For the text-containing cell, return its midpoint in [x, y] coordinate format. 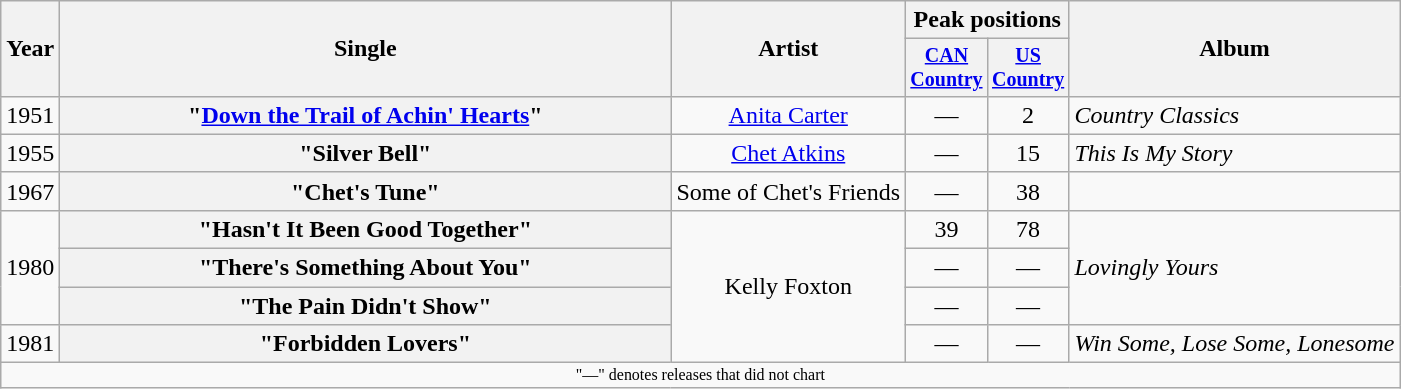
This Is My Story [1234, 153]
1955 [30, 153]
Year [30, 49]
Lovingly Yours [1234, 267]
1951 [30, 115]
Anita Carter [788, 115]
"Down the Trail of Achin' Hearts" [366, 115]
Win Some, Lose Some, Lonesome [1234, 344]
39 [947, 229]
78 [1028, 229]
"Chet's Tune" [366, 191]
US Country [1028, 68]
"Silver Bell" [366, 153]
"The Pain Didn't Show" [366, 306]
15 [1028, 153]
Album [1234, 49]
Single [366, 49]
Country Classics [1234, 115]
1967 [30, 191]
1981 [30, 344]
1980 [30, 267]
38 [1028, 191]
"Forbidden Lovers" [366, 344]
Artist [788, 49]
"—" denotes releases that did not chart [700, 375]
CAN Country [947, 68]
Peak positions [988, 20]
Some of Chet's Friends [788, 191]
"There's Something About You" [366, 268]
Chet Atkins [788, 153]
"Hasn't It Been Good Together" [366, 229]
2 [1028, 115]
Kelly Foxton [788, 286]
